Return the (x, y) coordinate for the center point of the cell that contains the specified text.  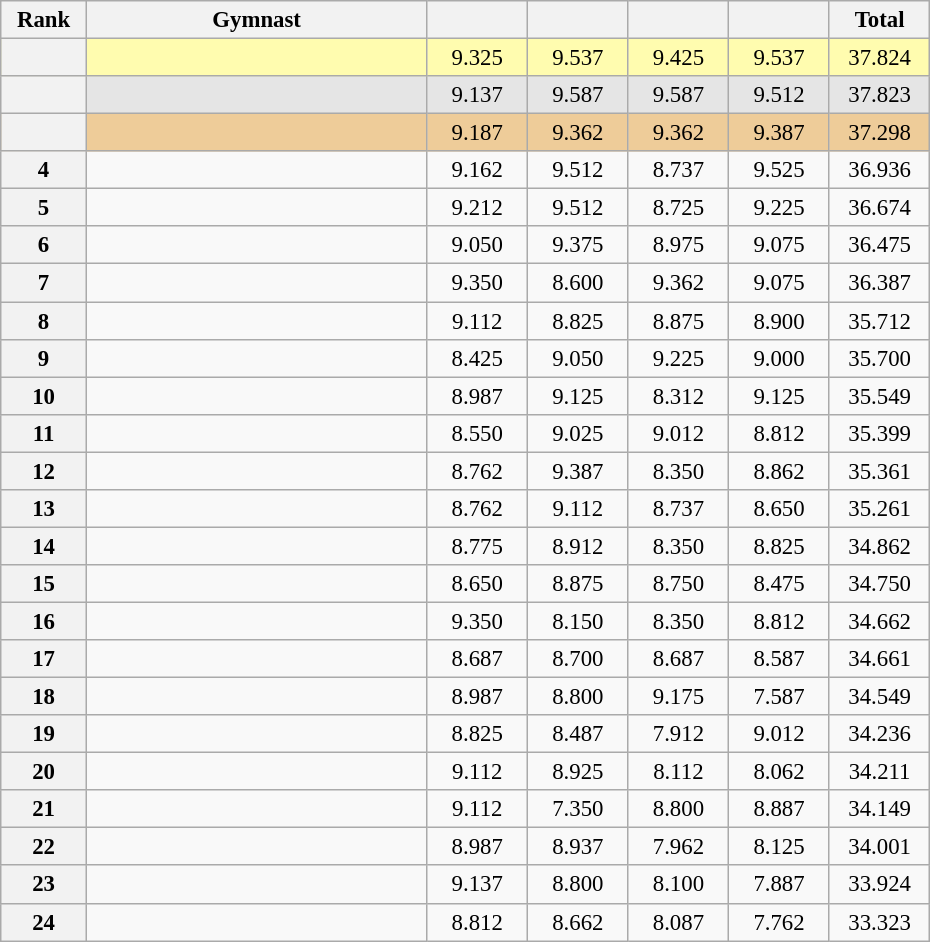
36.387 (880, 283)
8.087 (678, 922)
9.000 (780, 358)
34.211 (880, 772)
8.912 (578, 546)
8.975 (678, 245)
37.823 (880, 95)
9.375 (578, 245)
8.150 (578, 621)
33.924 (880, 885)
8.725 (678, 208)
7.587 (780, 697)
8.900 (780, 321)
8.775 (478, 546)
8.937 (578, 847)
9.025 (578, 433)
8.550 (478, 433)
34.661 (880, 659)
35.712 (880, 321)
7.762 (780, 922)
8.587 (780, 659)
7.350 (578, 809)
36.475 (880, 245)
13 (44, 509)
36.674 (880, 208)
11 (44, 433)
34.236 (880, 734)
8.125 (780, 847)
7.912 (678, 734)
8.700 (578, 659)
34.750 (880, 584)
Rank (44, 20)
34.662 (880, 621)
7 (44, 283)
8.600 (578, 283)
22 (44, 847)
8.862 (780, 471)
8.887 (780, 809)
8.487 (578, 734)
36.936 (880, 170)
35.700 (880, 358)
9.425 (678, 58)
8 (44, 321)
Gymnast (256, 20)
9.187 (478, 133)
33.323 (880, 922)
8.312 (678, 396)
16 (44, 621)
7.887 (780, 885)
9.162 (478, 170)
17 (44, 659)
8.475 (780, 584)
37.824 (880, 58)
34.149 (880, 809)
8.425 (478, 358)
5 (44, 208)
34.862 (880, 546)
35.361 (880, 471)
8.112 (678, 772)
19 (44, 734)
9 (44, 358)
37.298 (880, 133)
34.001 (880, 847)
9.175 (678, 697)
12 (44, 471)
35.549 (880, 396)
23 (44, 885)
20 (44, 772)
8.662 (578, 922)
7.962 (678, 847)
9.325 (478, 58)
18 (44, 697)
21 (44, 809)
6 (44, 245)
Total (880, 20)
15 (44, 584)
9.212 (478, 208)
35.399 (880, 433)
9.525 (780, 170)
35.261 (880, 509)
34.549 (880, 697)
4 (44, 170)
10 (44, 396)
14 (44, 546)
8.925 (578, 772)
8.750 (678, 584)
24 (44, 922)
8.062 (780, 772)
8.100 (678, 885)
